Identify which cell holds the provided text, then report its [x, y] central coordinate. 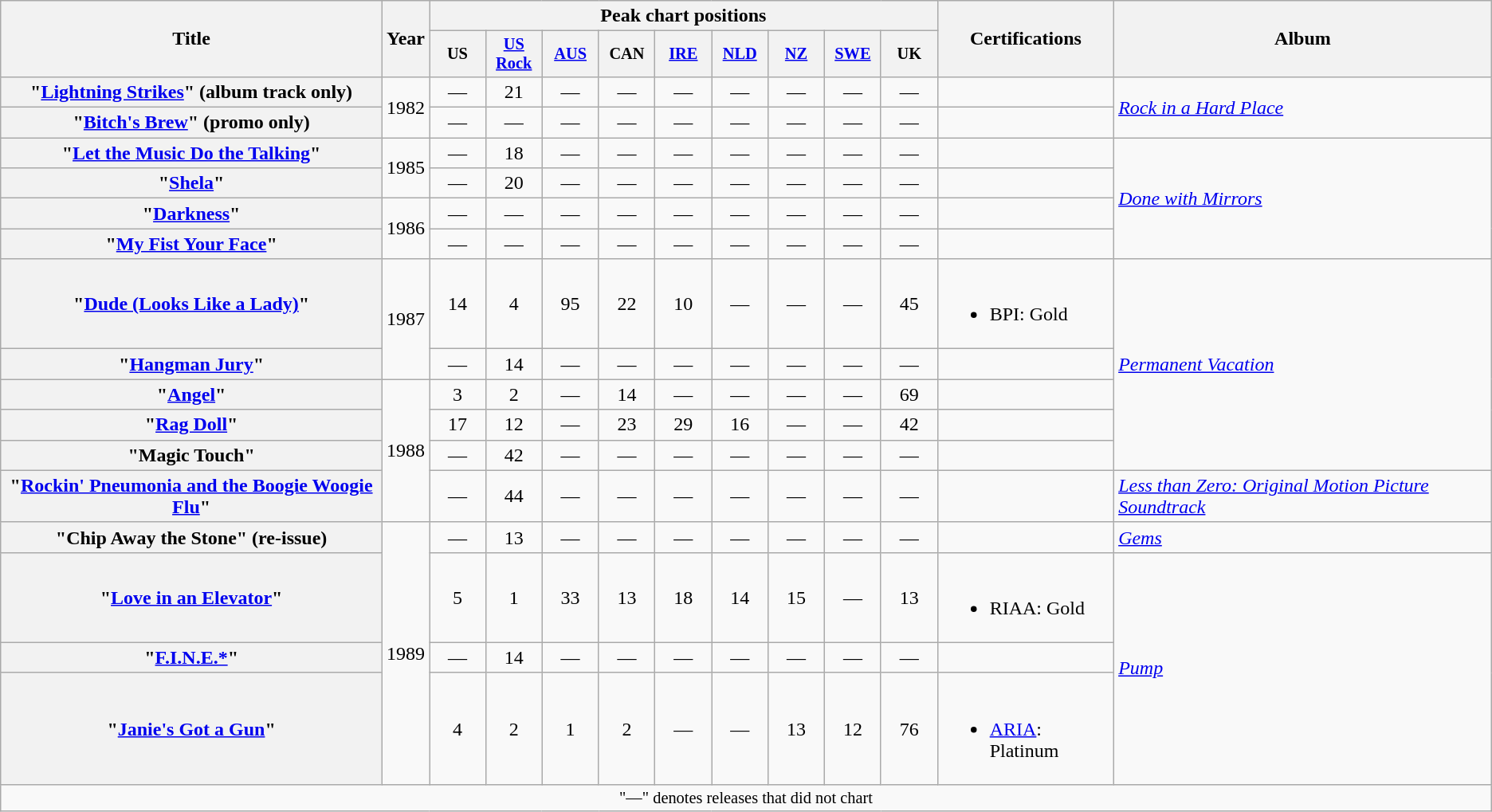
"Magic Touch" [191, 455]
"Chip Away the Stone" (re-issue) [191, 537]
23 [626, 425]
NLD [740, 54]
ARIA: Platinum [1025, 728]
3 [457, 394]
Certifications [1025, 39]
1986 [405, 229]
"Rockin' Pneumonia and the Boogie Woogie Flu" [191, 496]
45 [909, 304]
29 [684, 425]
Rock in a Hard Place [1303, 107]
5 [457, 598]
95 [571, 304]
US Rock [513, 54]
"Dude (Looks Like a Lady)" [191, 304]
1982 [405, 107]
"Bitch's Brew" (promo only) [191, 123]
"Lightning Strikes" (album track only) [191, 92]
"My Fist Your Face" [191, 244]
BPI: Gold [1025, 304]
NZ [797, 54]
"Love in an Elevator" [191, 598]
Title [191, 39]
IRE [684, 54]
10 [684, 304]
Year [405, 39]
21 [513, 92]
"Hangman Jury" [191, 364]
76 [909, 728]
Gems [1303, 537]
1987 [405, 319]
"F.I.N.E.*" [191, 657]
22 [626, 304]
"Rag Doll" [191, 425]
Less than Zero: Original Motion Picture Soundtrack [1303, 496]
"Janie's Got a Gun" [191, 728]
Pump [1303, 668]
UK [909, 54]
1985 [405, 168]
"—" denotes releases that did not chart [746, 798]
20 [513, 183]
Done with Mirrors [1303, 198]
RIAA: Gold [1025, 598]
"Darkness" [191, 214]
"Shela" [191, 183]
Permanent Vacation [1303, 365]
15 [797, 598]
33 [571, 598]
"Let the Music Do the Talking" [191, 153]
Peak chart positions [683, 16]
AUS [571, 54]
CAN [626, 54]
17 [457, 425]
1988 [405, 451]
US [457, 54]
1989 [405, 653]
16 [740, 425]
44 [513, 496]
SWE [853, 54]
"Angel" [191, 394]
Album [1303, 39]
69 [909, 394]
